Find where the given text appears and provide that cell's center as (X, Y) coordinate. 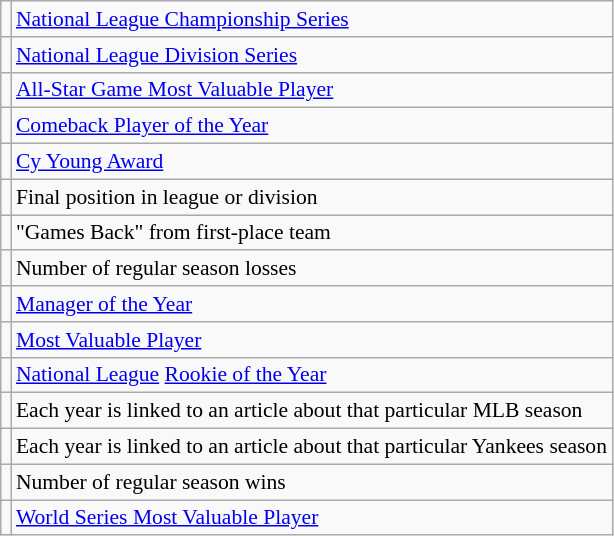
"Games Back" from first-place team (312, 233)
National League Division Series (312, 55)
Number of regular season losses (312, 269)
National League Rookie of the Year (312, 375)
World Series Most Valuable Player (312, 518)
National League Championship Series (312, 19)
Most Valuable Player (312, 340)
Each year is linked to an article about that particular MLB season (312, 411)
Each year is linked to an article about that particular Yankees season (312, 447)
Final position in league or division (312, 197)
Number of regular season wins (312, 482)
Cy Young Award (312, 162)
Manager of the Year (312, 304)
All-Star Game Most Valuable Player (312, 90)
Comeback Player of the Year (312, 126)
